For the text-containing cell, return its midpoint in (X, Y) coordinate format. 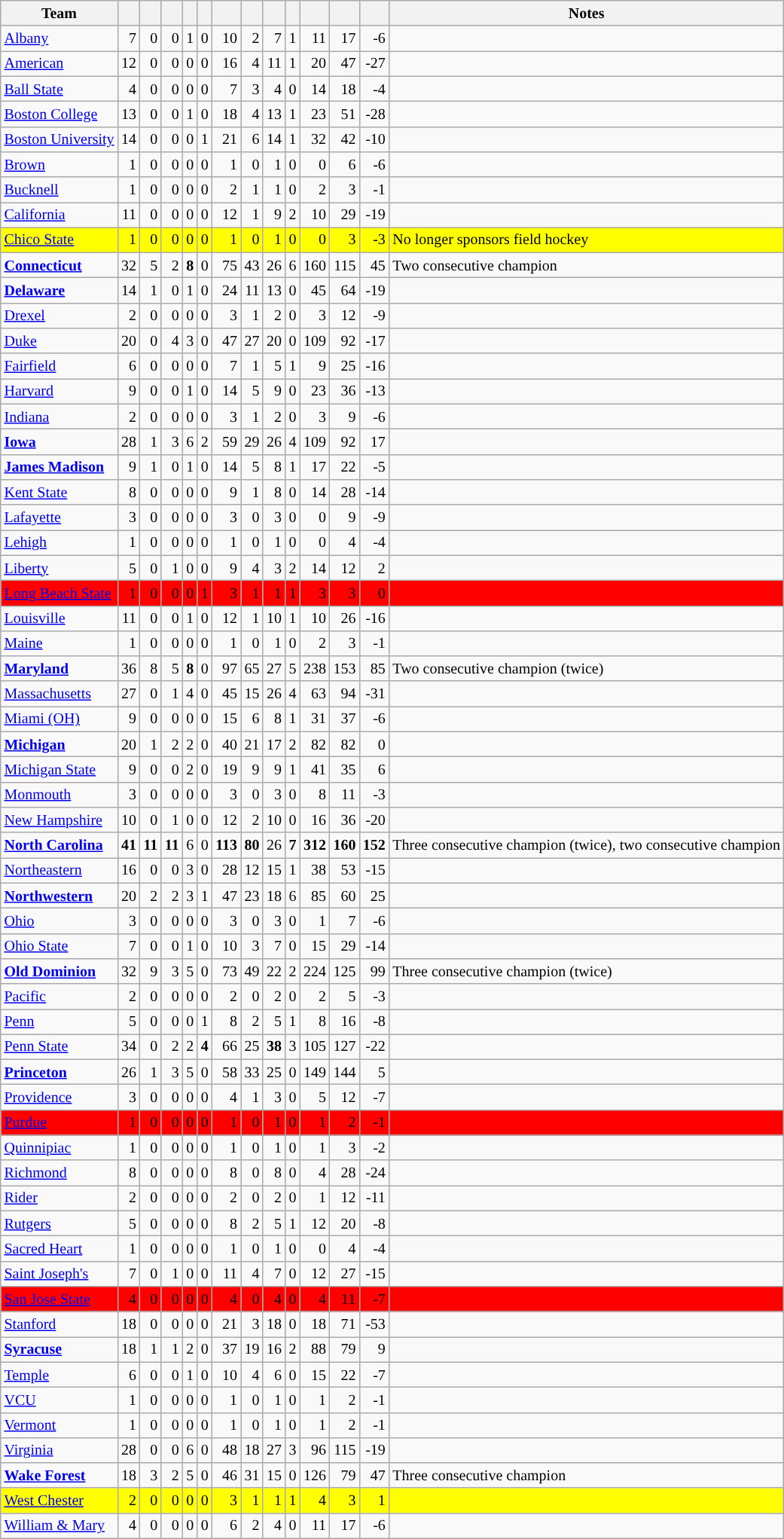
Harvard (59, 392)
Brown (59, 164)
24 (226, 291)
-2 (374, 1148)
James Madison (59, 467)
88 (315, 1350)
Pacific (59, 996)
William & Mary (59, 1526)
152 (374, 845)
Northwestern (59, 895)
Liberty (59, 568)
Three consecutive champion (twice), two consecutive champion (587, 845)
Three consecutive champion (twice) (587, 972)
Delaware (59, 291)
Notes (587, 14)
Massachusetts (59, 695)
Long Beach State (59, 594)
Sacred Heart (59, 1249)
51 (345, 115)
75 (226, 265)
58 (226, 1073)
West Chester (59, 1501)
Ohio State (59, 946)
Virginia (59, 1451)
Boston University (59, 139)
Saint Joseph's (59, 1275)
Maine (59, 643)
127 (345, 1047)
Fairfield (59, 366)
96 (315, 1451)
64 (345, 291)
Providence (59, 1097)
Vermont (59, 1425)
Temple (59, 1374)
Lafayette (59, 517)
Princeton (59, 1073)
73 (226, 972)
Three consecutive champion (587, 1475)
Rutgers (59, 1223)
-53 (374, 1324)
-31 (374, 695)
Monmouth (59, 795)
-27 (374, 63)
Connecticut (59, 265)
Quinnipiac (59, 1148)
46 (226, 1475)
Albany (59, 39)
Rider (59, 1198)
San Jose State (59, 1299)
Duke (59, 340)
34 (128, 1047)
North Carolina (59, 845)
60 (345, 895)
63 (315, 695)
48 (226, 1451)
65 (252, 669)
125 (345, 972)
American (59, 63)
Chico State (59, 240)
59 (226, 441)
238 (315, 669)
Northeastern (59, 871)
144 (345, 1073)
99 (374, 972)
Michigan State (59, 770)
35 (345, 770)
-24 (374, 1174)
Purdue (59, 1122)
43 (252, 265)
Old Dominion (59, 972)
153 (345, 669)
Maryland (59, 669)
Penn (59, 1021)
Two consecutive champion (587, 265)
Boston College (59, 115)
Two consecutive champion (twice) (587, 669)
-5 (374, 467)
Kent State (59, 493)
Wake Forest (59, 1475)
Michigan (59, 744)
California (59, 215)
-22 (374, 1047)
149 (315, 1073)
71 (345, 1324)
-11 (374, 1198)
-17 (374, 340)
49 (252, 972)
No longer sponsors field hockey (587, 240)
Stanford (59, 1324)
105 (315, 1047)
312 (315, 845)
Ball State (59, 89)
-28 (374, 115)
Lehigh (59, 542)
Syracuse (59, 1350)
VCU (59, 1400)
94 (345, 695)
42 (345, 139)
Ohio (59, 921)
66 (226, 1047)
Indiana (59, 417)
-13 (374, 392)
40 (226, 744)
Louisville (59, 618)
Richmond (59, 1174)
Drexel (59, 316)
Miami (OH) (59, 719)
97 (226, 669)
Bucknell (59, 190)
80 (252, 845)
Penn State (59, 1047)
Iowa (59, 441)
53 (345, 871)
33 (252, 1073)
224 (315, 972)
126 (315, 1475)
113 (226, 845)
New Hampshire (59, 820)
Team (59, 14)
-10 (374, 139)
-20 (374, 820)
